Capture the cell that displays the provided text and extract its (x, y) central coordinate. 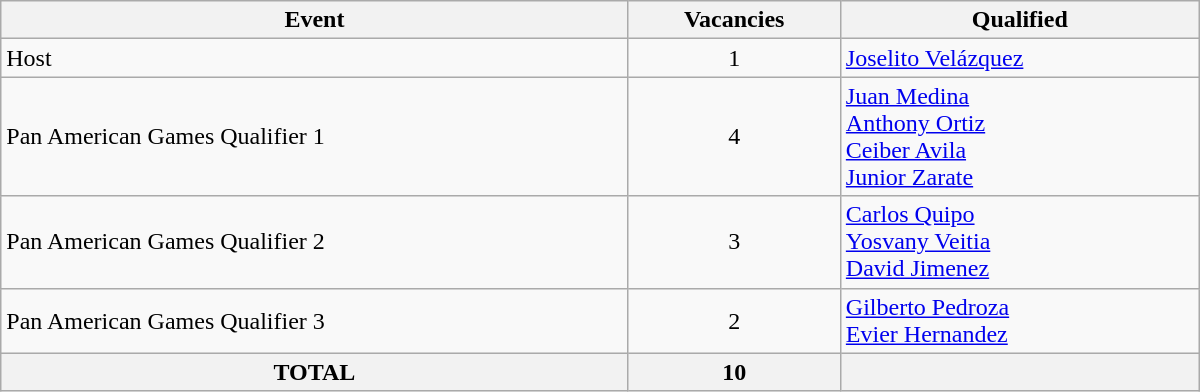
2 (734, 320)
Pan American Games Qualifier 2 (314, 242)
Joselito Velázquez (1020, 58)
Gilberto Pedroza Evier Hernandez (1020, 320)
Pan American Games Qualifier 3 (314, 320)
Vacancies (734, 20)
3 (734, 242)
4 (734, 136)
TOTAL (314, 372)
Qualified (1020, 20)
Juan Medina Anthony Ortiz Ceiber Avila Junior Zarate (1020, 136)
Event (314, 20)
10 (734, 372)
Carlos Quipo Yosvany Veitia David Jimenez (1020, 242)
1 (734, 58)
Pan American Games Qualifier 1 (314, 136)
Host (314, 58)
